Extract the (x, y) coordinate from the center of the cell holding the provided text.  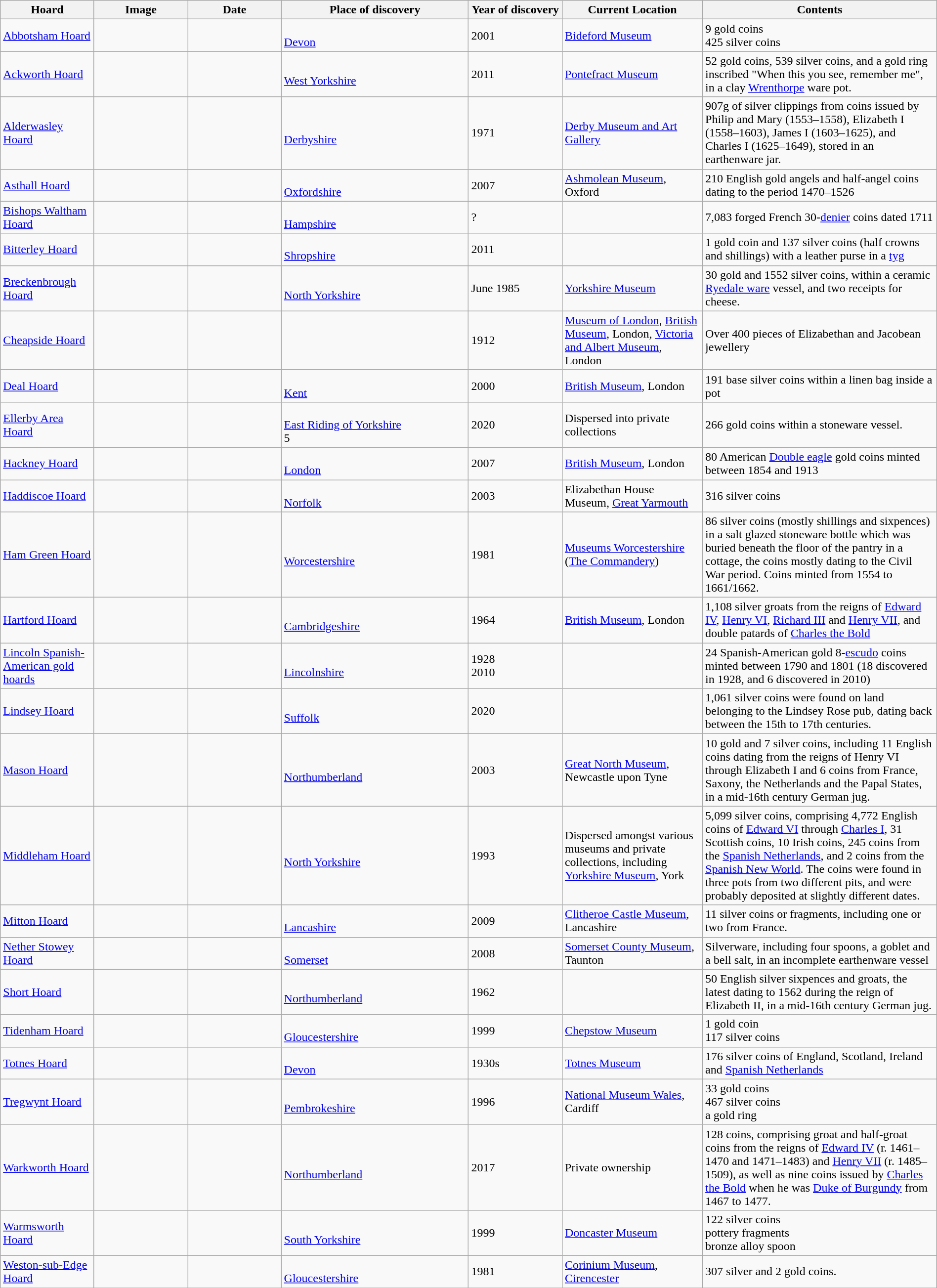
1964 (515, 620)
Museum of London, British Museum, London, Victoria and Albert Museum, London (632, 340)
Lancashire (375, 921)
Deal Hoard (47, 386)
Hoard (47, 10)
Totnes Museum (632, 1063)
Dispersed amongst various museums and private collections, including Yorkshire Museum, York (632, 856)
1 gold coin and 137 silver coins (half crowns and shillings) with a leather purse in a tyg (820, 249)
Derbyshire (375, 133)
Totnes Hoard (47, 1063)
Weston-sub-Edge Hoard (47, 1271)
266 gold coins within a stoneware vessel. (820, 425)
Silverware, including four spoons, a goblet and a bell salt, in an incomplete earthenware vessel (820, 953)
Cambridgeshire (375, 620)
307 silver and 2 gold coins. (820, 1271)
122 silver coinspottery fragmentsbronze alloy spoon (820, 1233)
24 Spanish-American gold 8-escudo coins minted between 1790 and 1801 (18 discovered in 1928, and 6 discovered in 2010) (820, 666)
9 gold coins425 silver coins (820, 36)
1993 (515, 856)
Ham Green Hoard (47, 555)
National Museum Wales, Cardiff (632, 1102)
Bishops Waltham Hoard (47, 217)
7,083 forged French 30-denier coins dated 1711 (820, 217)
2008 (515, 953)
Lindsey Hoard (47, 711)
Mason Hoard (47, 770)
210 English gold angels and half-angel coins dating to the period 1470–1526 (820, 185)
1 gold coin117 silver coins (820, 1031)
Alderwasley Hoard (47, 133)
1,061 silver coins were found on land belonging to the Lindsey Rose pub, dating back between the 15th to 17th centuries. (820, 711)
Suffolk (375, 711)
? (515, 217)
Middleham Hoard (47, 856)
Over 400 pieces of Elizabethan and Jacobean jewellery (820, 340)
176 silver coins of England, Scotland, Ireland and Spanish Netherlands (820, 1063)
Doncaster Museum (632, 1233)
Warkworth Hoard (47, 1167)
1971 (515, 133)
1,108 silver groats from the reigns of Edward IV, Henry VI, Richard III and Henry VII, and double patards of Charles the Bold (820, 620)
Great North Museum, Newcastle upon Tyne (632, 770)
Ashmolean Museum, Oxford (632, 185)
Contents (820, 10)
2017 (515, 1167)
316 silver coins (820, 495)
Lincoln Spanish-American gold hoards (47, 666)
80 American Double eagle gold coins minted between 1854 and 1913 (820, 464)
Elizabethan House Museum, Great Yarmouth (632, 495)
Asthall Hoard (47, 185)
2001 (515, 36)
52 gold coins, 539 silver coins, and a gold ring inscribed "When this you see, remember me", in a clay Wrenthorpe ware pot. (820, 74)
Tregwynt Hoard (47, 1102)
Shropshire (375, 249)
Kent (375, 386)
Bideford Museum (632, 36)
East Riding of Yorkshire5 (375, 425)
11 silver coins or fragments, including one or two from France. (820, 921)
2000 (515, 386)
Date (234, 10)
Dispersed into private collections (632, 425)
1912 (515, 340)
Ackworth Hoard (47, 74)
33 gold coins467 silver coinsa gold ring (820, 1102)
South Yorkshire (375, 1233)
Private ownership (632, 1167)
Hartford Hoard (47, 620)
Place of discovery (375, 10)
Corinium Museum, Cirencester (632, 1271)
Pembrokeshire (375, 1102)
June 1985 (515, 288)
Somerset (375, 953)
Abbotsham Hoard (47, 36)
2009 (515, 921)
Breckenbrough Hoard (47, 288)
Bitterley Hoard (47, 249)
Image (140, 10)
1996 (515, 1102)
50 English silver sixpences and groats, the latest dating to 1562 during the reign of Elizabeth II, in a mid-16th century German jug. (820, 992)
Museums Worcestershire (The Commandery) (632, 555)
Norfolk (375, 495)
Oxfordshire (375, 185)
Worcestershire (375, 555)
1930s (515, 1063)
Current Location (632, 10)
Derby Museum and Art Gallery (632, 133)
Chepstow Museum (632, 1031)
Nether Stowey Hoard (47, 953)
Clitheroe Castle Museum, Lancashire (632, 921)
Cheapside Hoard (47, 340)
30 gold and 1552 silver coins, within a ceramic Ryedale ware vessel, and two receipts for cheese. (820, 288)
Lincolnshire (375, 666)
Warmsworth Hoard (47, 1233)
Haddiscoe Hoard (47, 495)
Yorkshire Museum (632, 288)
Year of discovery (515, 10)
Pontefract Museum (632, 74)
Mitton Hoard (47, 921)
Hackney Hoard (47, 464)
Tidenham Hoard (47, 1031)
19282010 (515, 666)
1962 (515, 992)
London (375, 464)
Hampshire (375, 217)
Short Hoard (47, 992)
191 base silver coins within a linen bag inside a pot (820, 386)
Ellerby Area Hoard (47, 425)
West Yorkshire (375, 74)
Somerset County Museum, Taunton (632, 953)
